Identify which cell holds the provided text, then report its [x, y] central coordinate. 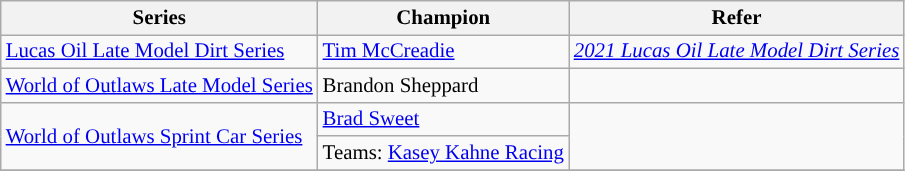
Teams: Kasey Kahne Racing [444, 153]
World of Outlaws Late Model Series [160, 85]
Champion [444, 18]
Brandon Sheppard [444, 85]
Refer [736, 18]
2021 Lucas Oil Late Model Dirt Series [736, 51]
Lucas Oil Late Model Dirt Series [160, 51]
Series [160, 18]
World of Outlaws Sprint Car Series [160, 136]
Tim McCreadie [444, 51]
Brad Sweet [444, 119]
